Search for the cell housing the specified text and yield its [X, Y] center coordinate. 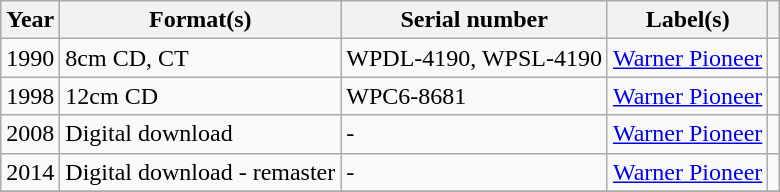
Label(s) [687, 20]
WPC6-8681 [474, 96]
12cm CD [200, 96]
1990 [30, 58]
Digital download - remaster [200, 172]
2014 [30, 172]
Format(s) [200, 20]
1998 [30, 96]
2008 [30, 134]
Serial number [474, 20]
8cm CD, CT [200, 58]
Year [30, 20]
Digital download [200, 134]
WPDL-4190, WPSL-4190 [474, 58]
